Extract the (x, y) coordinate from the center of the cell holding the provided text.  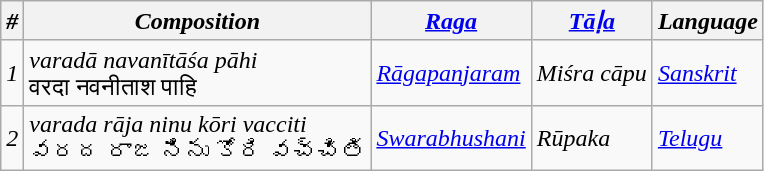
Tāḷa (592, 21)
2 (12, 138)
Telugu (708, 138)
Composition (198, 21)
Rāgapanjaram (451, 72)
# (12, 21)
Language (708, 21)
Miśra cāpu (592, 72)
Sanskrit (708, 72)
varada rāja ninu kōri vacciti వరద రాజ నిను కోరి వచ్చితి (198, 138)
Rūpaka (592, 138)
varadā navanītāśa pāhi वरदा नवनीताश पाहि (198, 72)
Raga (451, 21)
1 (12, 72)
Swarabhushani (451, 138)
